Provide the [x, y] coordinate of the cell's center where the given text is located.  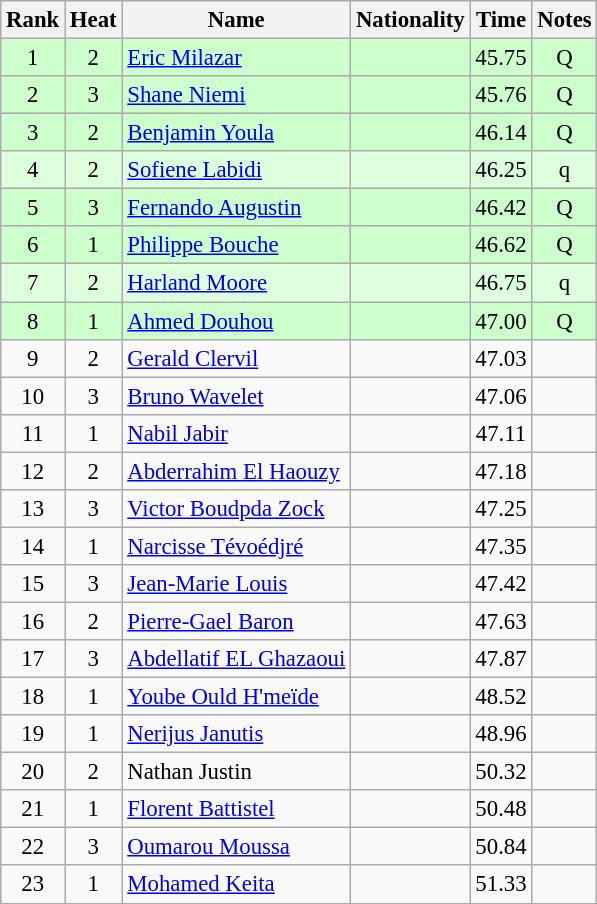
46.25 [501, 170]
17 [33, 659]
Oumarou Moussa [236, 847]
51.33 [501, 885]
Rank [33, 20]
Philippe Bouche [236, 245]
47.35 [501, 546]
47.18 [501, 471]
47.63 [501, 621]
Jean-Marie Louis [236, 584]
Bruno Wavelet [236, 396]
16 [33, 621]
13 [33, 509]
48.96 [501, 734]
4 [33, 170]
45.76 [501, 95]
Shane Niemi [236, 95]
Victor Boudpda Zock [236, 509]
46.62 [501, 245]
Notes [564, 20]
47.87 [501, 659]
47.25 [501, 509]
Nathan Justin [236, 772]
19 [33, 734]
Florent Battistel [236, 809]
20 [33, 772]
47.03 [501, 358]
22 [33, 847]
18 [33, 697]
Nabil Jabir [236, 433]
Abderrahim El Haouzy [236, 471]
Nationality [410, 20]
46.75 [501, 283]
48.52 [501, 697]
46.14 [501, 133]
47.42 [501, 584]
Mohamed Keita [236, 885]
Yoube Ould H'meïde [236, 697]
Narcisse Tévoédjré [236, 546]
Gerald Clervil [236, 358]
47.06 [501, 396]
14 [33, 546]
50.32 [501, 772]
Time [501, 20]
Eric Milazar [236, 58]
47.00 [501, 321]
Name [236, 20]
5 [33, 208]
Heat [94, 20]
Fernando Augustin [236, 208]
8 [33, 321]
15 [33, 584]
50.84 [501, 847]
7 [33, 283]
Abdellatif EL Ghazaoui [236, 659]
Nerijus Janutis [236, 734]
47.11 [501, 433]
9 [33, 358]
Harland Moore [236, 283]
45.75 [501, 58]
6 [33, 245]
50.48 [501, 809]
23 [33, 885]
46.42 [501, 208]
Ahmed Douhou [236, 321]
12 [33, 471]
Sofiene Labidi [236, 170]
10 [33, 396]
Benjamin Youla [236, 133]
11 [33, 433]
21 [33, 809]
Pierre-Gael Baron [236, 621]
